Locate the cell with the specified text and output its (x, y) center coordinate. 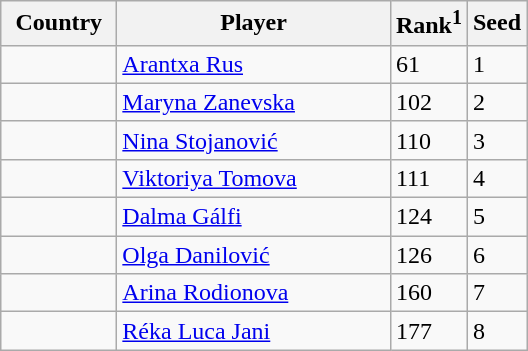
Player (254, 24)
Arantxa Rus (254, 64)
Olga Danilović (254, 255)
102 (428, 102)
126 (428, 255)
110 (428, 140)
Maryna Zanevska (254, 102)
8 (496, 331)
Nina Stojanović (254, 140)
Viktoriya Tomova (254, 178)
160 (428, 293)
Country (59, 24)
2 (496, 102)
111 (428, 178)
4 (496, 178)
Dalma Gálfi (254, 217)
Réka Luca Jani (254, 331)
124 (428, 217)
Rank1 (428, 24)
5 (496, 217)
Arina Rodionova (254, 293)
6 (496, 255)
1 (496, 64)
Seed (496, 24)
177 (428, 331)
3 (496, 140)
61 (428, 64)
7 (496, 293)
